Pinpoint the cell where the given text exists, returning its [x, y] midpoint coordinate. 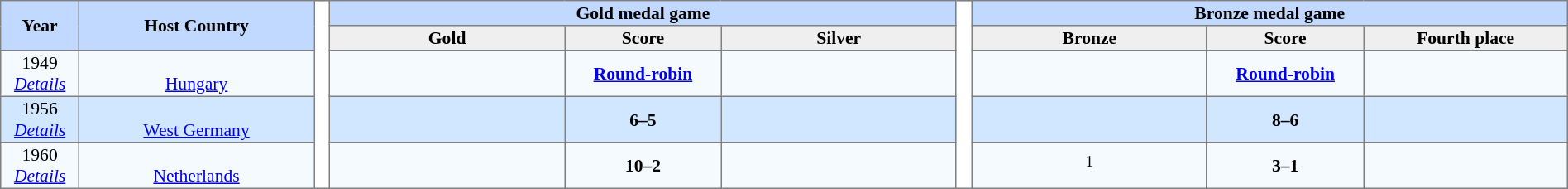
1960 Details [40, 166]
1949 Details [40, 74]
Bronze [1089, 38]
8–6 [1285, 119]
Year [40, 26]
1956 Details [40, 119]
Fourth place [1465, 38]
Silver [839, 38]
10–2 [643, 166]
3–1 [1285, 166]
Gold [447, 38]
6–5 [643, 119]
Gold medal game [643, 13]
Hungary [196, 74]
Host Country [196, 26]
1 [1089, 166]
Bronze medal game [1269, 13]
West Germany [196, 119]
Netherlands [196, 166]
